Capture the cell that displays the provided text and extract its (x, y) central coordinate. 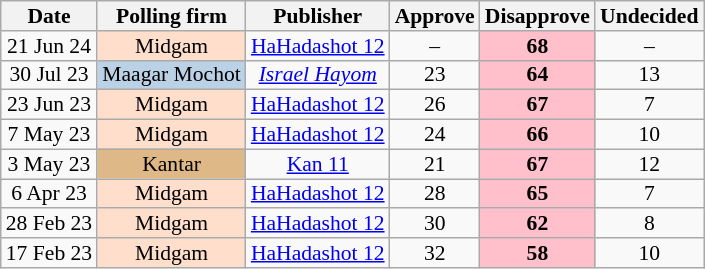
12 (649, 164)
13 (649, 75)
23 Jun 23 (49, 105)
3 May 23 (49, 164)
30 Jul 23 (49, 75)
Maagar Mochot (172, 75)
6 Apr 23 (49, 194)
Israel Hayom (318, 75)
23 (435, 75)
Date (49, 16)
Disapprove (538, 16)
Kantar (172, 164)
30 (435, 224)
28 Feb 23 (49, 224)
21 Jun 24 (49, 46)
Kan 11 (318, 164)
66 (538, 135)
8 (649, 224)
Undecided (649, 16)
Approve (435, 16)
64 (538, 75)
28 (435, 194)
62 (538, 224)
65 (538, 194)
58 (538, 253)
24 (435, 135)
68 (538, 46)
26 (435, 105)
17 Feb 23 (49, 253)
Publisher (318, 16)
7 May 23 (49, 135)
32 (435, 253)
21 (435, 164)
Polling firm (172, 16)
